From the cell containing the given text, extract its center point as [x, y] coordinate. 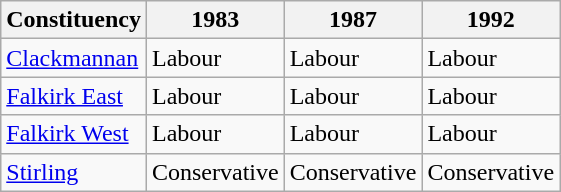
1983 [215, 20]
1987 [353, 20]
Falkirk West [74, 134]
Stirling [74, 172]
Constituency [74, 20]
1992 [491, 20]
Clackmannan [74, 58]
Falkirk East [74, 96]
